Output the [X, Y] coordinate of the center of the cell containing the given text.  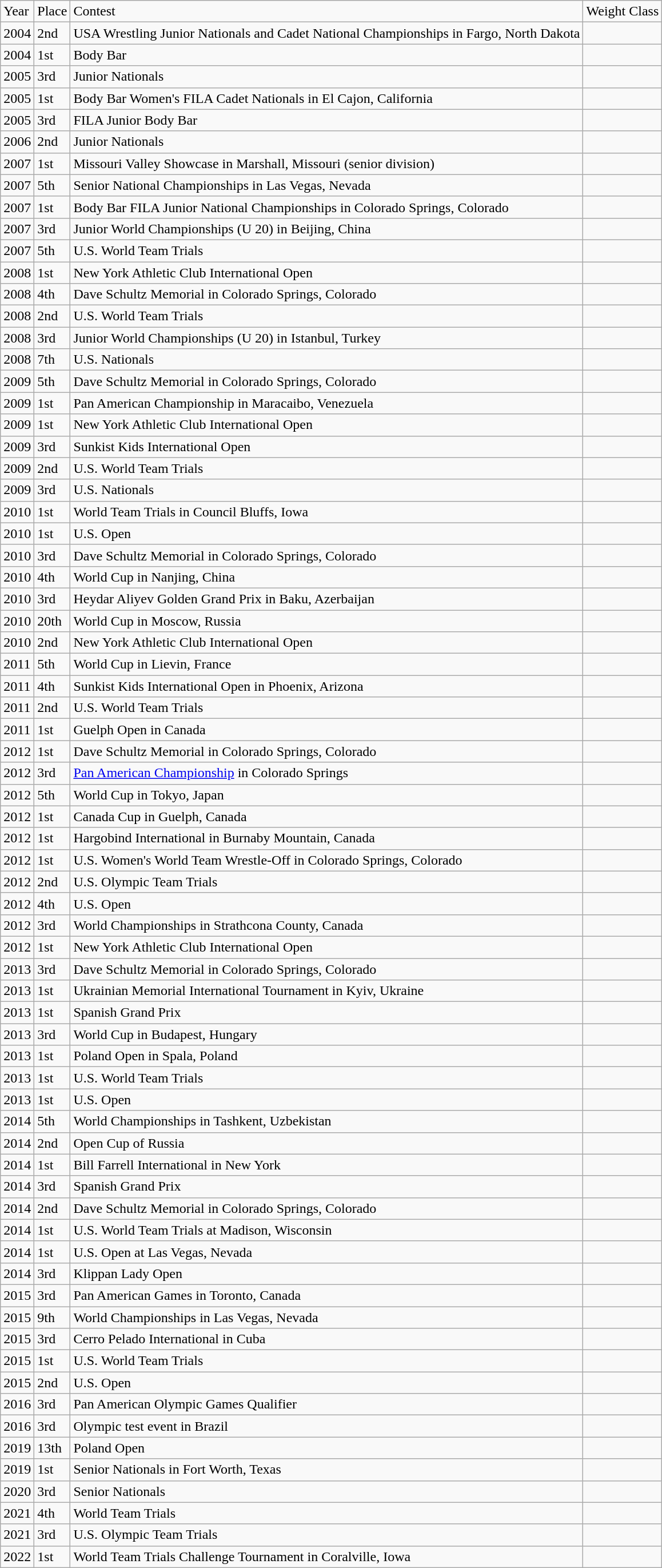
Open Cup of Russia [327, 1143]
Canada Cup in Guelph, Canada [327, 817]
World Team Trials in Council Bluffs, Iowa [327, 512]
Bill Farrell International in New York [327, 1165]
Missouri Valley Showcase in Marshall, Missouri (senior division) [327, 164]
Senior National Championships in Las Vegas, Nevada [327, 185]
7th [53, 360]
Body Bar Women's FILA Cadet Nationals in El Cajon, California [327, 98]
World Championships in Tashkent, Uzbekistan [327, 1121]
13th [53, 1448]
U.S. Women's World Team Wrestle-Off in Colorado Springs, Colorado [327, 860]
2006 [17, 142]
Klippan Lady Open [327, 1273]
FILA Junior Body Bar [327, 120]
2022 [17, 1557]
Place [53, 11]
USA Wrestling Junior Nationals and Cadet National Championships in Fargo, North Dakota [327, 33]
Sunkist Kids International Open in Phoenix, Arizona [327, 686]
2020 [17, 1491]
World Team Trials Challenge Tournament in Coralville, Iowa [327, 1557]
Ukrainian Memorial International Tournament in Kyiv, Ukraine [327, 991]
Pan American Olympic Games Qualifier [327, 1404]
World Cup in Nanjing, China [327, 577]
Poland Open [327, 1448]
U.S. World Team Trials at Madison, Wisconsin [327, 1230]
Pan American Championship in Colorado Springs [327, 773]
Body Bar [327, 55]
U.S. Open at Las Vegas, Nevada [327, 1252]
World Championships in Las Vegas, Nevada [327, 1317]
Contest [327, 11]
Senior Nationals [327, 1491]
World Team Trials [327, 1513]
Hargobind International in Burnaby Mountain, Canada [327, 838]
Body Bar FILA Junior National Championships in Colorado Springs, Colorado [327, 207]
World Cup in Tokyo, Japan [327, 795]
Junior World Championships (U 20) in Istanbul, Turkey [327, 338]
Year [17, 11]
World Cup in Budapest, Hungary [327, 1034]
20th [53, 620]
Junior World Championships (U 20) in Beijing, China [327, 229]
Cerro Pelado International in Cuba [327, 1339]
World Cup in Lievin, France [327, 664]
Weight Class [623, 11]
Pan American Games in Toronto, Canada [327, 1295]
9th [53, 1317]
Sunkist Kids International Open [327, 447]
Heydar Aliyev Golden Grand Prix in Baku, Azerbaijan [327, 599]
Pan American Championship in Maracaibo, Venezuela [327, 403]
World Championships in Strathcona County, Canada [327, 925]
Olympic test event in Brazil [327, 1426]
World Cup in Moscow, Russia [327, 620]
Poland Open in Spala, Poland [327, 1056]
Guelph Open in Canada [327, 730]
Senior Nationals in Fort Worth, Texas [327, 1470]
